Identify which cell holds the provided text, then report its (x, y) central coordinate. 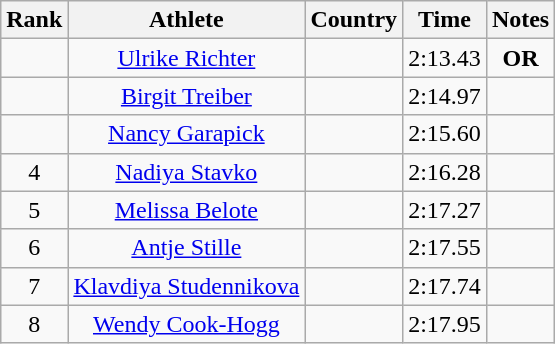
2:15.60 (445, 134)
Athlete (186, 20)
Notes (520, 20)
2:17.74 (445, 286)
Nadiya Stavko (186, 172)
OR (520, 58)
7 (34, 286)
Nancy Garapick (186, 134)
2:14.97 (445, 96)
6 (34, 248)
5 (34, 210)
Country (354, 20)
Wendy Cook-Hogg (186, 324)
2:17.95 (445, 324)
Melissa Belote (186, 210)
Time (445, 20)
Antje Stille (186, 248)
2:16.28 (445, 172)
Klavdiya Studennikova (186, 286)
2:13.43 (445, 58)
Birgit Treiber (186, 96)
Ulrike Richter (186, 58)
Rank (34, 20)
2:17.55 (445, 248)
2:17.27 (445, 210)
4 (34, 172)
8 (34, 324)
